Identify which cell holds the provided text, then report its (X, Y) central coordinate. 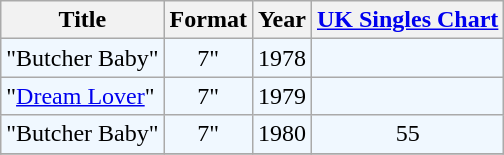
1978 (282, 58)
Title (82, 20)
1980 (282, 134)
Format (208, 20)
UK Singles Chart (407, 20)
Year (282, 20)
"Dream Lover" (82, 96)
1979 (282, 96)
55 (407, 134)
